Pinpoint the cell where the given text exists, returning its [X, Y] midpoint coordinate. 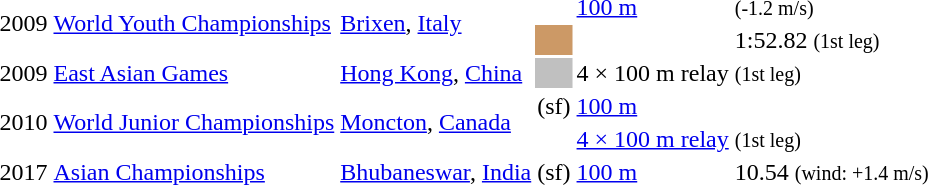
100 m [652, 106]
Moncton, Canada [436, 122]
(sf) [554, 106]
East Asian Games [194, 73]
Hong Kong, China [436, 73]
World Junior Championships [194, 122]
